Find where the given text appears and provide that cell's center as (X, Y) coordinate. 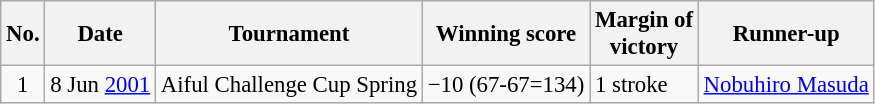
Winning score (506, 34)
8 Jun 2001 (100, 85)
Date (100, 34)
Aiful Challenge Cup Spring (288, 85)
1 stroke (644, 85)
Margin ofvictory (644, 34)
−10 (67-67=134) (506, 85)
Tournament (288, 34)
No. (23, 34)
1 (23, 85)
Runner-up (786, 34)
Nobuhiro Masuda (786, 85)
